For the text-containing cell, return its midpoint in [X, Y] coordinate format. 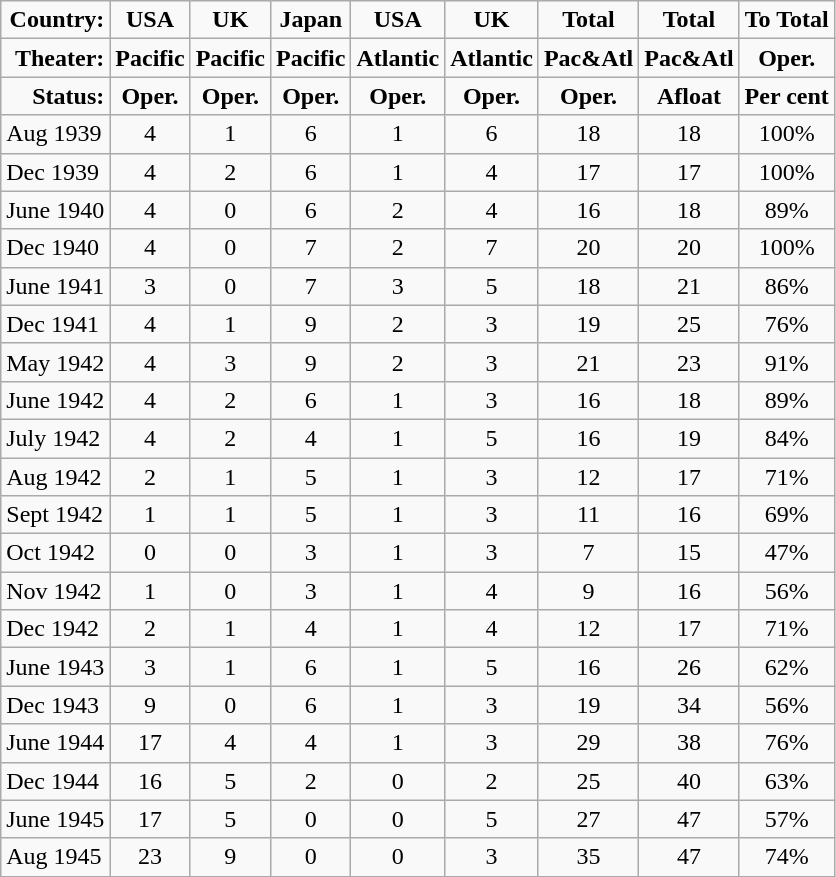
29 [588, 743]
Aug 1942 [56, 477]
35 [588, 857]
Per cent [786, 96]
38 [689, 743]
June 1942 [56, 400]
Country: [56, 20]
July 1942 [56, 438]
69% [786, 515]
40 [689, 781]
26 [689, 667]
Theater: [56, 58]
11 [588, 515]
Dec 1943 [56, 705]
84% [786, 438]
Afloat [689, 96]
62% [786, 667]
57% [786, 819]
June 1945 [56, 819]
Dec 1940 [56, 248]
Dec 1944 [56, 781]
63% [786, 781]
47% [786, 553]
Dec 1939 [56, 172]
Status: [56, 96]
86% [786, 286]
15 [689, 553]
June 1944 [56, 743]
Dec 1941 [56, 324]
June 1941 [56, 286]
Japan [311, 20]
91% [786, 362]
Nov 1942 [56, 591]
June 1940 [56, 210]
Dec 1942 [56, 629]
To Total [786, 20]
27 [588, 819]
Aug 1939 [56, 134]
Oct 1942 [56, 553]
May 1942 [56, 362]
34 [689, 705]
Aug 1945 [56, 857]
Sept 1942 [56, 515]
June 1943 [56, 667]
74% [786, 857]
